Find where the given text appears and provide that cell's center as [X, Y] coordinate. 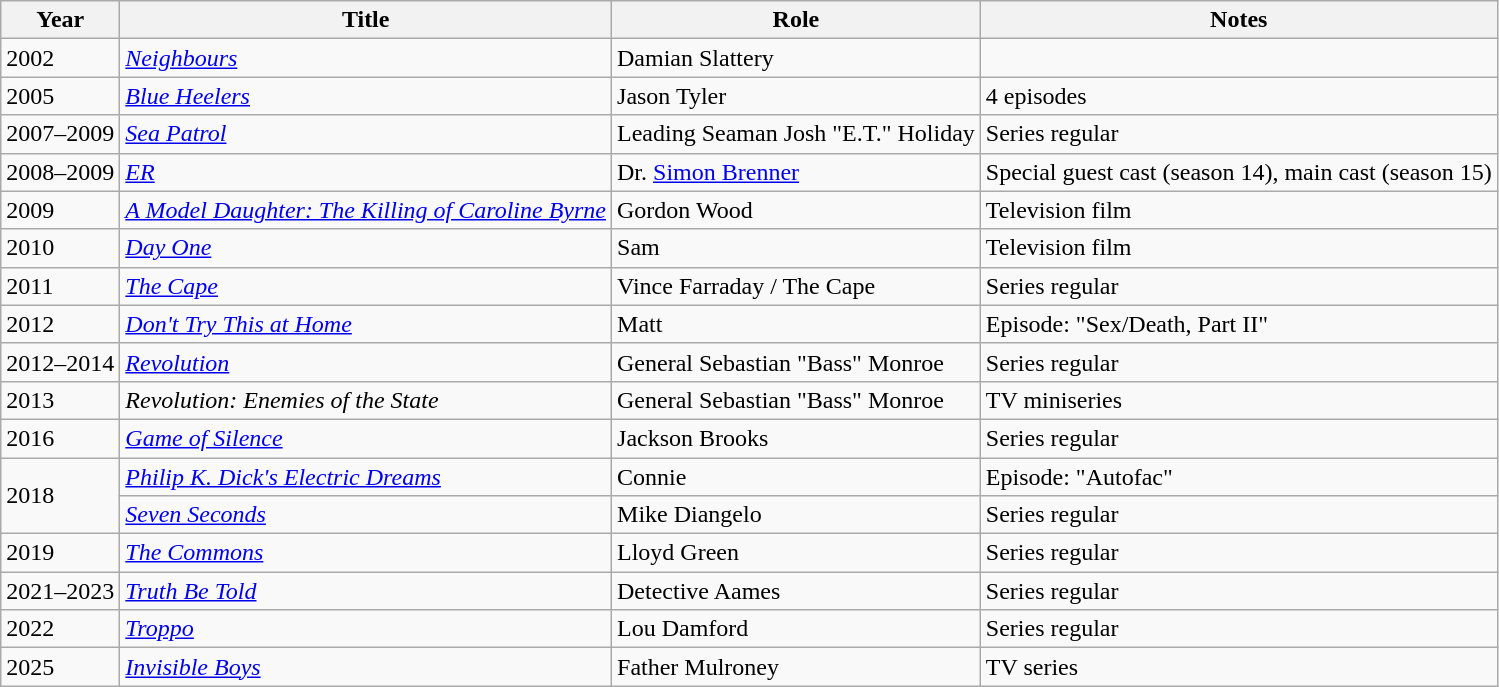
2009 [60, 210]
2012 [60, 324]
2002 [60, 58]
Sea Patrol [366, 134]
TV series [1238, 667]
Connie [796, 477]
Vince Farraday / The Cape [796, 286]
Leading Seaman Josh "E.T." Holiday [796, 134]
Matt [796, 324]
Lou Damford [796, 629]
2007–2009 [60, 134]
Truth Be Told [366, 591]
2012–2014 [60, 362]
Blue Heelers [366, 96]
Day One [366, 248]
2005 [60, 96]
Dr. Simon Brenner [796, 172]
Don't Try This at Home [366, 324]
Mike Diangelo [796, 515]
Notes [1238, 20]
Invisible Boys [366, 667]
2022 [60, 629]
Jason Tyler [796, 96]
Detective Aames [796, 591]
4 episodes [1238, 96]
Game of Silence [366, 438]
2010 [60, 248]
Lloyd Green [796, 553]
2011 [60, 286]
TV miniseries [1238, 400]
ER [366, 172]
Troppo [366, 629]
2021–2023 [60, 591]
Sam [796, 248]
The Cape [366, 286]
Seven Seconds [366, 515]
Year [60, 20]
Damian Slattery [796, 58]
2013 [60, 400]
Episode: "Autofac" [1238, 477]
Jackson Brooks [796, 438]
Revolution [366, 362]
Title [366, 20]
Role [796, 20]
2019 [60, 553]
Father Mulroney [796, 667]
2008–2009 [60, 172]
2018 [60, 496]
2016 [60, 438]
Episode: "Sex/Death, Part II" [1238, 324]
Philip K. Dick's Electric Dreams [366, 477]
Revolution: Enemies of the State [366, 400]
A Model Daughter: The Killing of Caroline Byrne [366, 210]
2025 [60, 667]
Special guest cast (season 14), main cast (season 15) [1238, 172]
The Commons [366, 553]
Gordon Wood [796, 210]
Neighbours [366, 58]
